Identify which cell holds the provided text, then report its (x, y) central coordinate. 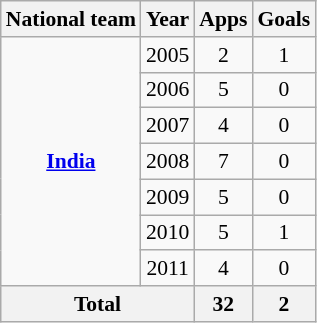
Year (168, 19)
2007 (168, 126)
2005 (168, 55)
2006 (168, 90)
2010 (168, 233)
India (71, 162)
2011 (168, 269)
2009 (168, 197)
7 (223, 162)
32 (223, 304)
Apps (223, 19)
Total (98, 304)
2008 (168, 162)
Goals (284, 19)
National team (71, 19)
